Return (x, y) of the center of cell containing provided text 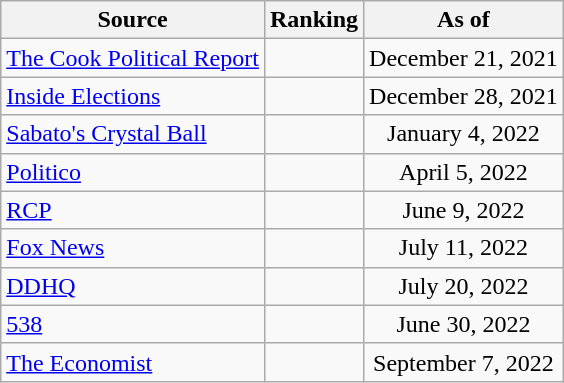
Inside Elections (133, 96)
January 4, 2022 (464, 134)
DDHQ (133, 286)
Sabato's Crystal Ball (133, 134)
The Cook Political Report (133, 58)
June 30, 2022 (464, 324)
July 20, 2022 (464, 286)
December 21, 2021 (464, 58)
As of (464, 20)
Source (133, 20)
538 (133, 324)
RCP (133, 210)
December 28, 2021 (464, 96)
June 9, 2022 (464, 210)
The Economist (133, 362)
April 5, 2022 (464, 172)
Ranking (314, 20)
July 11, 2022 (464, 248)
Fox News (133, 248)
September 7, 2022 (464, 362)
Politico (133, 172)
